From the cell containing the given text, extract its center point as [x, y] coordinate. 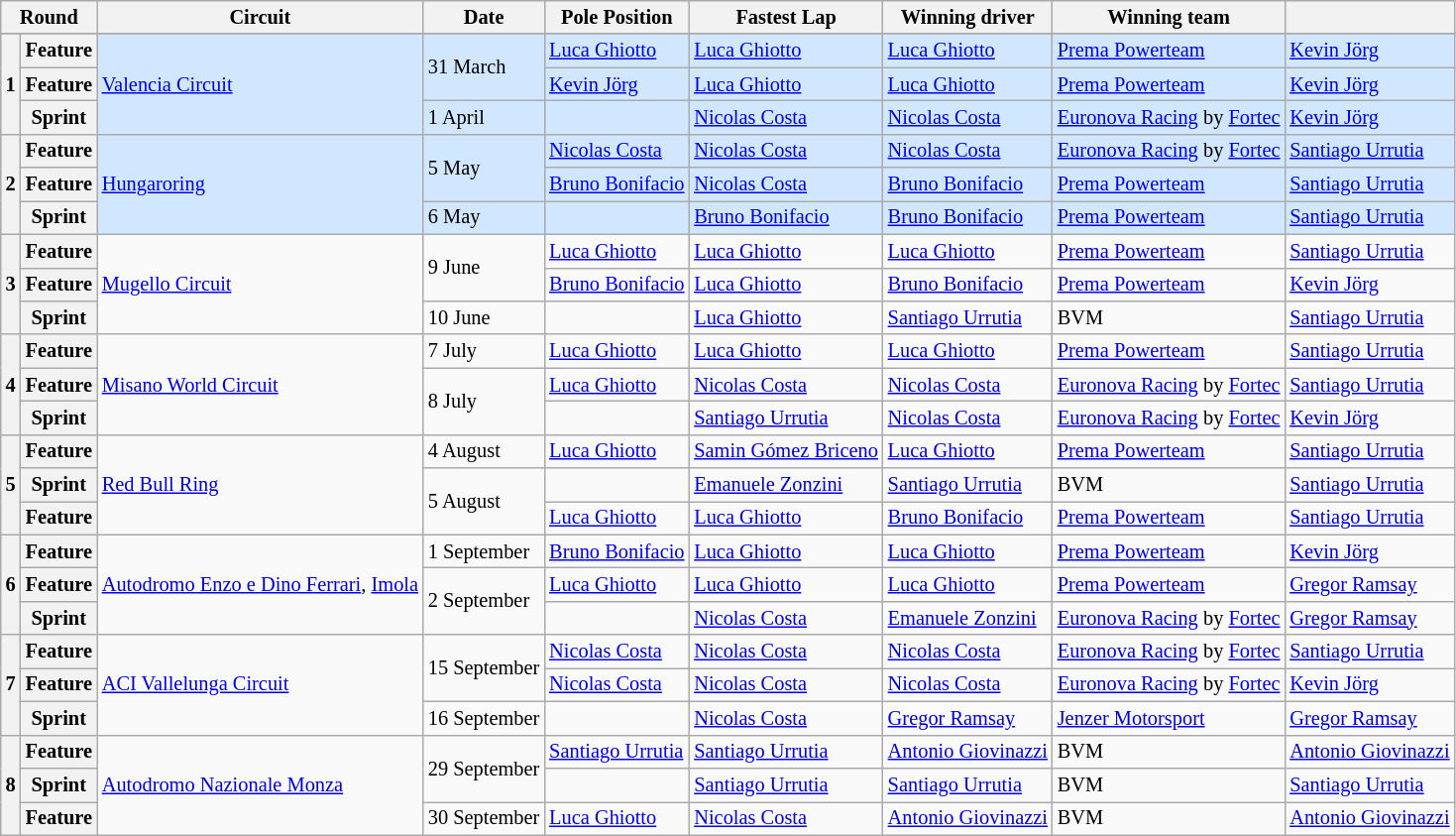
Hungaroring [260, 184]
Fastest Lap [785, 17]
1 September [484, 551]
Round [50, 17]
10 June [484, 317]
29 September [484, 768]
Autodromo Nazionale Monza [260, 785]
3 [11, 284]
7 July [484, 351]
Red Bull Ring [260, 484]
Pole Position [616, 17]
Winning team [1169, 17]
Mugello Circuit [260, 284]
8 [11, 785]
Jenzer Motorsport [1169, 718]
4 [11, 385]
8 July [484, 401]
15 September [484, 668]
1 [11, 83]
9 June [484, 268]
2 [11, 184]
4 August [484, 451]
Samin Gómez Briceno [785, 451]
6 [11, 585]
5 August [484, 502]
6 May [484, 217]
Autodromo Enzo e Dino Ferrari, Imola [260, 585]
5 [11, 484]
2 September [484, 601]
Winning driver [967, 17]
ACI Vallelunga Circuit [260, 684]
Valencia Circuit [260, 83]
31 March [484, 67]
Misano World Circuit [260, 385]
16 September [484, 718]
30 September [484, 818]
1 April [484, 117]
Circuit [260, 17]
5 May [484, 167]
Date [484, 17]
7 [11, 684]
